Extract the [X, Y] coordinate from the center of the cell holding the provided text.  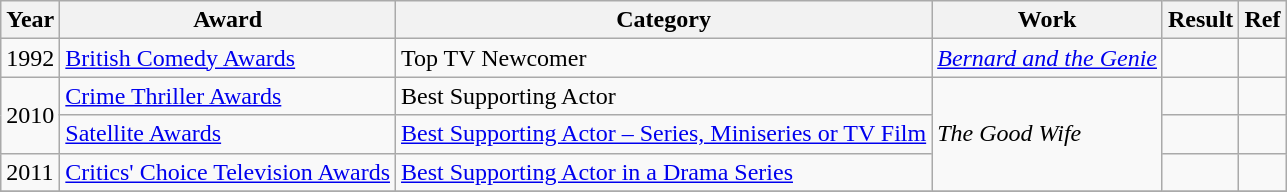
Best Supporting Actor [664, 96]
Top TV Newcomer [664, 58]
2010 [30, 115]
Bernard and the Genie [1048, 58]
Best Supporting Actor – Series, Miniseries or TV Film [664, 134]
2011 [30, 172]
Ref [1262, 20]
Category [664, 20]
Year [30, 20]
Best Supporting Actor in a Drama Series [664, 172]
The Good Wife [1048, 134]
1992 [30, 58]
Result [1200, 20]
Award [228, 20]
Satellite Awards [228, 134]
British Comedy Awards [228, 58]
Work [1048, 20]
Crime Thriller Awards [228, 96]
Critics' Choice Television Awards [228, 172]
